Determine the (x, y) coordinate at the center of the cell enclosing the given text.  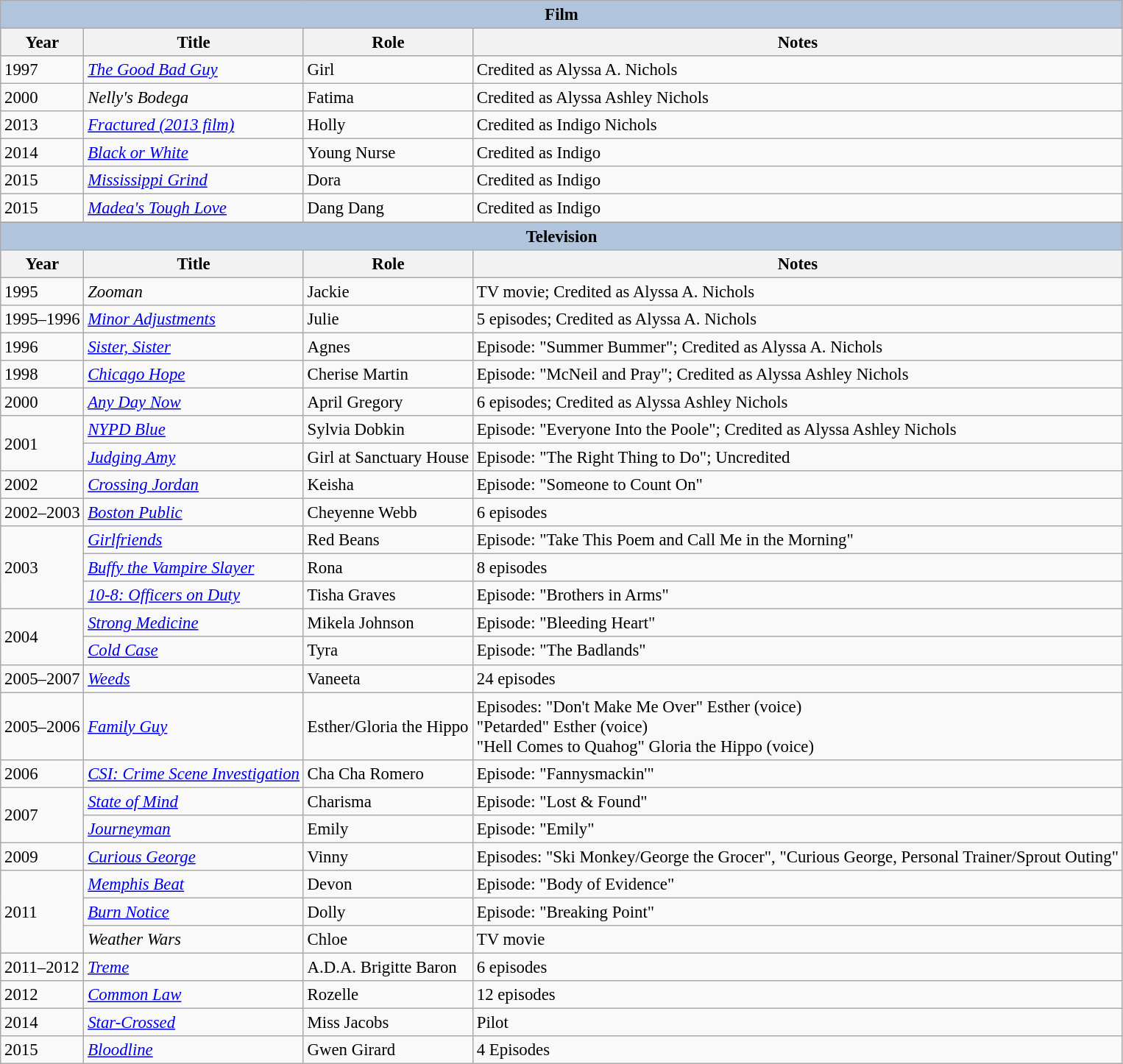
Cold Case (194, 651)
TV movie; Credited as Alyssa A. Nichols (798, 291)
2006 (43, 773)
Episode: "Body of Evidence" (798, 884)
2009 (43, 856)
Family Guy (194, 726)
Julie (388, 319)
Agnes (388, 347)
Boston Public (194, 513)
Keisha (388, 485)
5 episodes; Credited as Alyssa A. Nichols (798, 319)
Strong Medicine (194, 623)
Dora (388, 180)
2002–2003 (43, 513)
2013 (43, 125)
2011 (43, 912)
Esther/Gloria the Hippo (388, 726)
Emily (388, 829)
Chloe (388, 940)
2003 (43, 568)
Cha Cha Romero (388, 773)
State of Mind (194, 801)
1997 (43, 70)
Madea's Tough Love (194, 208)
Girl at Sanctuary House (388, 457)
Burn Notice (194, 912)
Pilot (798, 1023)
Journeyman (194, 829)
Curious George (194, 856)
Credited as Alyssa Ashley Nichols (798, 98)
Fractured (2013 film) (194, 125)
TV movie (798, 940)
Buffy the Vampire Slayer (194, 568)
Episode: "Bleeding Heart" (798, 623)
Rozelle (388, 995)
Episode: "Lost & Found" (798, 801)
Episode: "McNeil and Pray"; Credited as Alyssa Ashley Nichols (798, 375)
Credited as Indigo Nichols (798, 125)
Episode: "Emily" (798, 829)
Episode: "Fannysmackin'" (798, 773)
2012 (43, 995)
Star-Crossed (194, 1023)
Mississippi Grind (194, 180)
Episode: "Breaking Point" (798, 912)
Episode: "The Right Thing to Do"; Uncredited (798, 457)
Nelly's Bodega (194, 98)
Chicago Hope (194, 375)
Sister, Sister (194, 347)
Black or White (194, 153)
8 episodes (798, 568)
Cherise Martin (388, 375)
2004 (43, 637)
Red Beans (388, 540)
Charisma (388, 801)
Episodes: "Don't Make Me Over" Esther (voice)"Petarded" Esther (voice)"Hell Comes to Quahog" Gloria the Hippo (voice) (798, 726)
Vaneeta (388, 678)
Rona (388, 568)
Credited as Alyssa A. Nichols (798, 70)
1995–1996 (43, 319)
2007 (43, 815)
2005–2007 (43, 678)
Episode: "Someone to Count On" (798, 485)
Young Nurse (388, 153)
Episode: "Everyone Into the Poole"; Credited as Alyssa Ashley Nichols (798, 430)
Crossing Jordan (194, 485)
Mikela Johnson (388, 623)
April Gregory (388, 402)
Cheyenne Webb (388, 513)
Gwen Girard (388, 1050)
6 episodes; Credited as Alyssa Ashley Nichols (798, 402)
1995 (43, 291)
Television (562, 236)
CSI: Crime Scene Investigation (194, 773)
Episode: "Take This Poem and Call Me in the Morning" (798, 540)
Judging Amy (194, 457)
2002 (43, 485)
Episode: "The Badlands" (798, 651)
Girlfriends (194, 540)
1996 (43, 347)
24 episodes (798, 678)
Holly (388, 125)
Girl (388, 70)
Miss Jacobs (388, 1023)
Film (562, 15)
Bloodline (194, 1050)
Zooman (194, 291)
Memphis Beat (194, 884)
2011–2012 (43, 968)
Any Day Now (194, 402)
NYPD Blue (194, 430)
Tyra (388, 651)
The Good Bad Guy (194, 70)
Devon (388, 884)
Tisha Graves (388, 595)
12 episodes (798, 995)
10-8: Officers on Duty (194, 595)
1998 (43, 375)
Episodes: "Ski Monkey/George the Grocer", "Curious George, Personal Trainer/Sprout Outing" (798, 856)
Treme (194, 968)
2001 (43, 443)
Sylvia Dobkin (388, 430)
Dolly (388, 912)
Jackie (388, 291)
Dang Dang (388, 208)
Vinny (388, 856)
Minor Adjustments (194, 319)
Weeds (194, 678)
Common Law (194, 995)
A.D.A. Brigitte Baron (388, 968)
Weather Wars (194, 940)
Fatima (388, 98)
2005–2006 (43, 726)
4 Episodes (798, 1050)
Episode: "Summer Bummer"; Credited as Alyssa A. Nichols (798, 347)
Episode: "Brothers in Arms" (798, 595)
